Search for the cell housing the specified text and yield its [x, y] center coordinate. 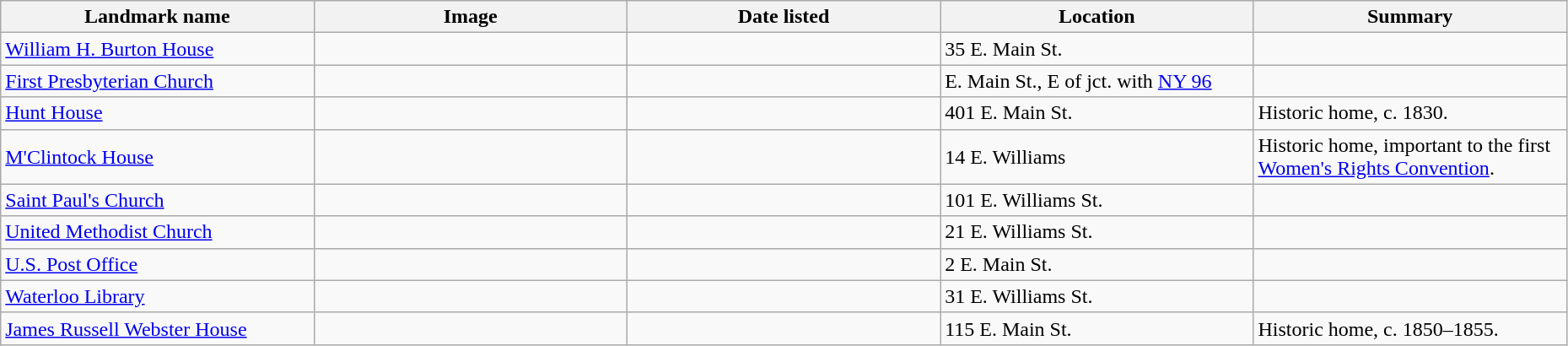
31 E. Williams St. [1097, 296]
M'Clintock House [157, 157]
United Methodist Church [157, 232]
Landmark name [157, 17]
Image [471, 17]
Hunt House [157, 113]
James Russell Webster House [157, 328]
First Presbyterian Church [157, 81]
35 E. Main St. [1097, 49]
U.S. Post Office [157, 264]
21 E. Williams St. [1097, 232]
115 E. Main St. [1097, 328]
Location [1097, 17]
101 E. Williams St. [1097, 200]
Waterloo Library [157, 296]
401 E. Main St. [1097, 113]
E. Main St., E of jct. with NY 96 [1097, 81]
Historic home, important to the first Women's Rights Convention. [1410, 157]
Summary [1410, 17]
Saint Paul's Church [157, 200]
2 E. Main St. [1097, 264]
William H. Burton House [157, 49]
Date listed [783, 17]
Historic home, c. 1830. [1410, 113]
Historic home, c. 1850–1855. [1410, 328]
14 E. Williams [1097, 157]
